From the cell containing the given text, extract its center point as (x, y) coordinate. 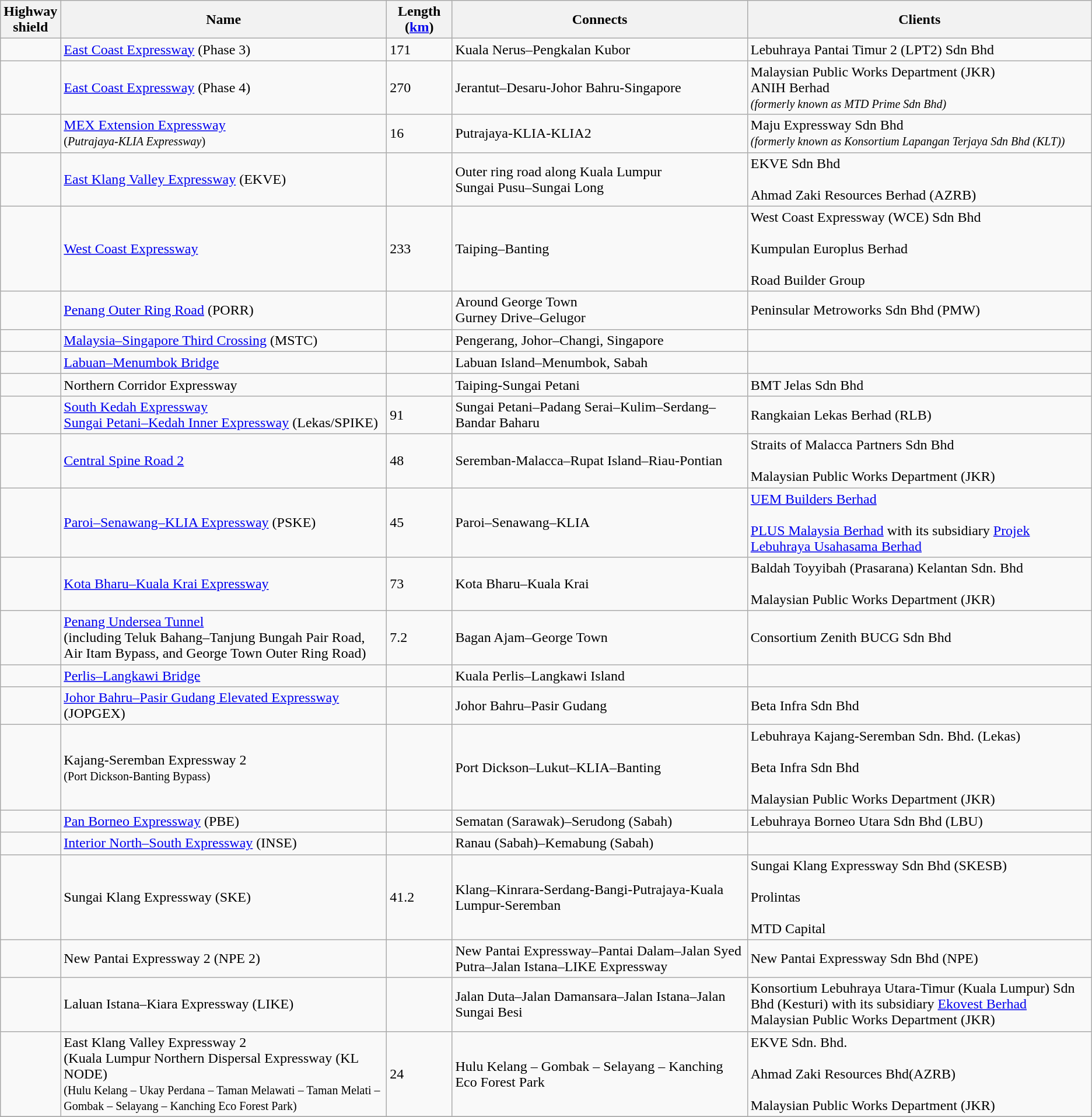
West Coast Expressway (224, 249)
Connects (600, 20)
Central Spine Road 2 (224, 460)
Johor Bahru–Pasir Gudang (600, 706)
Seremban-Malacca–Rupat Island–Riau-Pontian (600, 460)
Jerantut–Desaru-Johor Bahru-Singapore (600, 88)
Johor Bahru–Pasir Gudang Elevated Expressway (JOPGEX) (224, 706)
Laluan Istana–Kiara Expressway (LIKE) (224, 1004)
Malaysia–Singapore Third Crossing (MSTC) (224, 340)
Consortium Zenith BUCG Sdn Bhd (919, 638)
East Klang Valley Expressway (EKVE) (224, 179)
Konsortium Lebuhraya Utara-Timur (Kuala Lumpur) Sdn Bhd (Kesturi) with its subsidiary Ekovest BerhadMalaysian Public Works Department (JKR) (919, 1004)
Kota Bharu–Kuala Krai Expressway (224, 584)
Kuala Perlis–Langkawi Island (600, 676)
Lebuhraya Borneo Utara Sdn Bhd (LBU) (919, 821)
7.2 (419, 638)
Hulu Kelang – Gombak – Selayang – Kanching Eco Forest Park (600, 1074)
Outer ring road along Kuala LumpurSungai Pusu–Sungai Long (600, 179)
233 (419, 249)
Port Dickson–Lukut–KLIA–Banting (600, 767)
West Coast Expressway (WCE) Sdn BhdKumpulan Europlus BerhadRoad Builder Group (919, 249)
EKVE Sdn. Bhd. Ahmad Zaki Resources Bhd(AZRB) Malaysian Public Works Department (JKR) (919, 1074)
Paroi–Senawang–KLIA Expressway (PSKE) (224, 523)
Lebuhraya Kajang-Seremban Sdn. Bhd. (Lekas)Beta Infra Sdn BhdMalaysian Public Works Department (JKR) (919, 767)
24 (419, 1074)
Name (224, 20)
Taiping–Banting (600, 249)
73 (419, 584)
MEX Extension Expressway(Putrajaya-KLIA Expressway) (224, 133)
Malaysian Public Works Department (JKR) ANIH Berhad(formerly known as MTD Prime Sdn Bhd) (919, 88)
Pengerang, Johor–Changi, Singapore (600, 340)
Putrajaya-KLIA-KLIA2 (600, 133)
Maju Expressway Sdn Bhd(formerly known as Konsortium Lapangan Terjaya Sdn Bhd (KLT)) (919, 133)
New Pantai Expressway 2 (NPE 2) (224, 958)
Interior North–South Expressway (INSE) (224, 843)
Around George TownGurney Drive–Gelugor (600, 310)
Labuan Island–Menumbok, Sabah (600, 362)
48 (419, 460)
Kajang-Seremban Expressway 2 (Port Dickson-Banting Bypass) (224, 767)
Kuala Nerus–Pengkalan Kubor (600, 50)
Bagan Ajam–George Town (600, 638)
Sematan (Sarawak)–Serudong (Sabah) (600, 821)
Rangkaian Lekas Berhad (RLB) (919, 414)
Penang Outer Ring Road (PORR) (224, 310)
Straits of Malacca Partners Sdn Bhd Malaysian Public Works Department (JKR) (919, 460)
New Pantai Expressway Sdn Bhd (NPE) (919, 958)
Length (km) (419, 20)
EKVE Sdn BhdAhmad Zaki Resources Berhad (AZRB) (919, 179)
Perlis–Langkawi Bridge (224, 676)
16 (419, 133)
Sungai Klang Expressway Sdn Bhd (SKESB) Prolintas MTD Capital (919, 897)
Penang Undersea Tunnel(including Teluk Bahang–Tanjung Bungah Pair Road,Air Itam Bypass, and George Town Outer Ring Road) (224, 638)
Peninsular Metroworks Sdn Bhd (PMW) (919, 310)
91 (419, 414)
270 (419, 88)
Ranau (Sabah)–Kemabung (Sabah) (600, 843)
Clients (919, 20)
New Pantai Expressway–Pantai Dalam–Jalan Syed Putra–Jalan Istana–LIKE Expressway (600, 958)
41.2 (419, 897)
Northern Corridor Expressway (224, 385)
South Kedah ExpresswaySungai Petani–Kedah Inner Expressway (Lekas/SPIKE) (224, 414)
Sungai Petani–Padang Serai–Kulim–Serdang–Bandar Baharu (600, 414)
Baldah Toyyibah (Prasarana) Kelantan Sdn. BhdMalaysian Public Works Department (JKR) (919, 584)
Highwayshield (30, 20)
Lebuhraya Pantai Timur 2 (LPT2) Sdn Bhd (919, 50)
BMT Jelas Sdn Bhd (919, 385)
Klang–Kinrara-Serdang-Bangi-Putrajaya-Kuala Lumpur-Seremban (600, 897)
Pan Borneo Expressway (PBE) (224, 821)
East Coast Expressway (Phase 4) (224, 88)
Taiping-Sungai Petani (600, 385)
UEM Builders BerhadPLUS Malaysia Berhad with its subsidiary Projek Lebuhraya Usahasama Berhad (919, 523)
Labuan–Menumbok Bridge (224, 362)
Jalan Duta–Jalan Damansara–Jalan Istana–Jalan Sungai Besi (600, 1004)
East Coast Expressway (Phase 3) (224, 50)
45 (419, 523)
Kota Bharu–Kuala Krai (600, 584)
Beta Infra Sdn Bhd (919, 706)
Sungai Klang Expressway (SKE) (224, 897)
Paroi–Senawang–KLIA (600, 523)
171 (419, 50)
